Determine the (X, Y) coordinate at the center of the cell enclosing the given text.  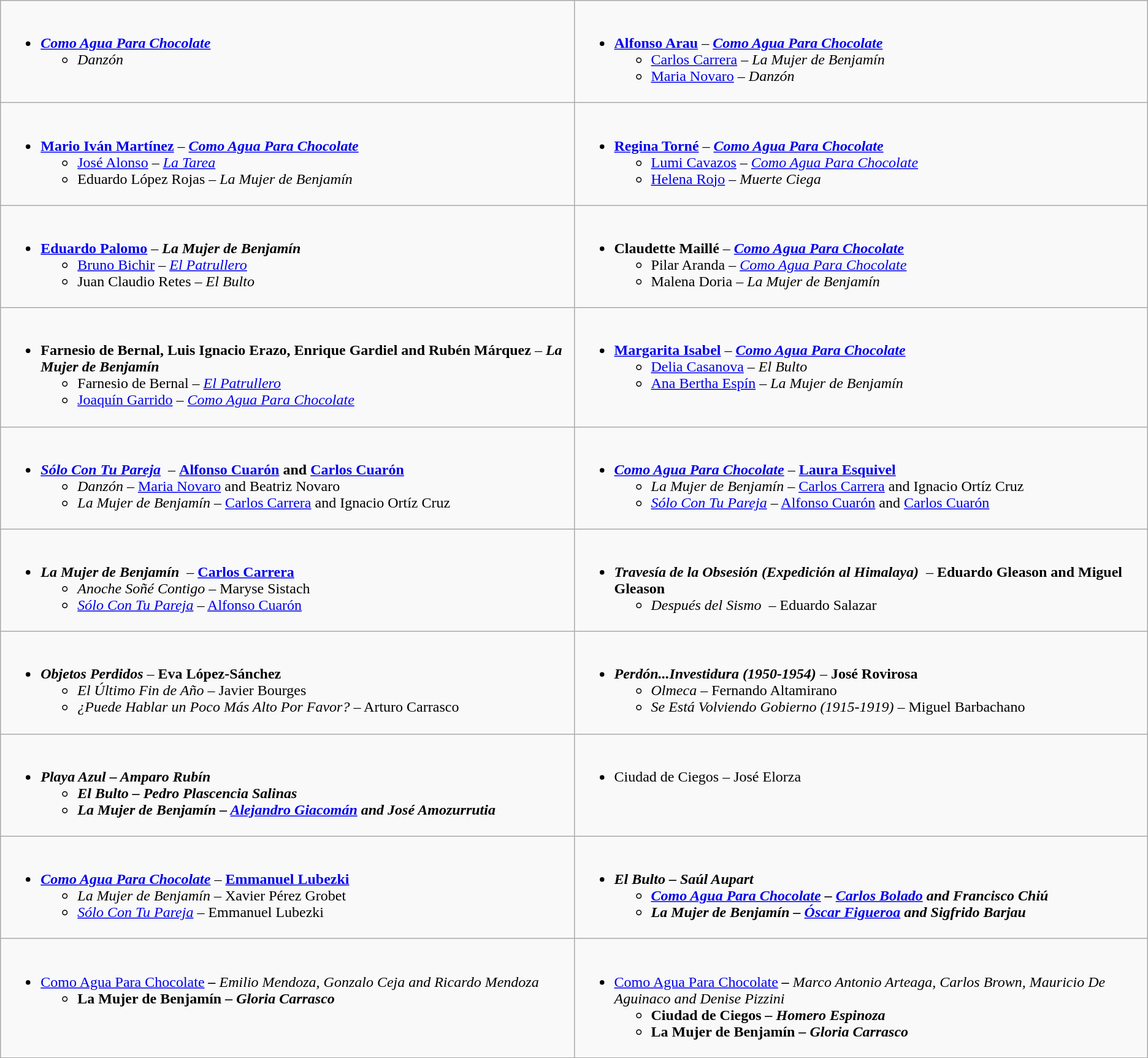
Ciudad de Ciegos – José Elorza (861, 785)
Margarita Isabel – Como Agua Para ChocolateDelia Casanova – El BultoAna Bertha Espín – La Mujer de Benjamín (861, 367)
Eduardo Palomo – La Mujer de BenjamínBruno Bichir – El PatrulleroJuan Claudio Retes – El Bulto (287, 256)
Travesía de la Obsesión (Expedición al Himalaya) – Eduardo Gleason and Miguel GleasonDespués del Sismo – Eduardo Salazar (861, 580)
Playa Azul – Amparo RubínEl Bulto – Pedro Plascencia SalinasLa Mujer de Benjamín – Alejandro Giacomán and José Amozurrutia (287, 785)
Alfonso Arau – Como Agua Para ChocolateCarlos Carrera – La Mujer de BenjamínMaria Novaro – Danzón (861, 51)
Como Agua Para Chocolate – Emmanuel LubezkiLa Mujer de Benjamín – Xavier Pérez GrobetSólo Con Tu Pareja – Emmanuel Lubezki (287, 888)
Mario Iván Martínez – Como Agua Para ChocolateJosé Alonso – La TareaEduardo López Rojas – La Mujer de Benjamín (287, 154)
Como Agua Para Chocolate – Emilio Mendoza, Gonzalo Ceja and Ricardo MendozaLa Mujer de Benjamín – Gloria Carrasco (287, 998)
Claudette Maillé – Como Agua Para ChocolatePilar Aranda – Como Agua Para ChocolateMalena Doria – La Mujer de Benjamín (861, 256)
Como Agua Para ChocolateDanzón (287, 51)
Perdón...Investidura (1950-1954) – José RovirosaOlmeca – Fernando AltamiranoSe Está Volviendo Gobierno (1915-1919) – Miguel Barbachano (861, 683)
Objetos Perdidos – Eva López-SánchezEl Último Fin de Año – Javier Bourges¿Puede Hablar un Poco Más Alto Por Favor? – Arturo Carrasco (287, 683)
El Bulto – Saúl AupartComo Agua Para Chocolate – Carlos Bolado and Francisco ChiúLa Mujer de Benjamín – Óscar Figueroa and Sigfrido Barjau (861, 888)
La Mujer de Benjamín – Carlos CarreraAnoche Soñé Contigo – Maryse SistachSólo Con Tu Pareja – Alfonso Cuarón (287, 580)
Regina Torné – Como Agua Para ChocolateLumi Cavazos – Como Agua Para ChocolateHelena Rojo – Muerte Ciega (861, 154)
